Find where the given text appears and provide that cell's center as (x, y) coordinate. 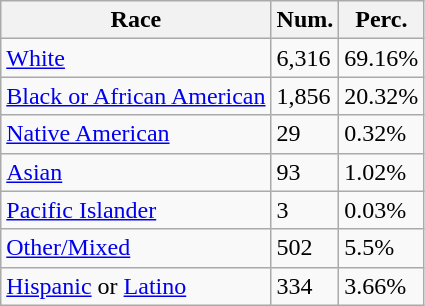
Asian (136, 172)
5.5% (382, 248)
0.03% (382, 210)
93 (305, 172)
Black or African American (136, 96)
502 (305, 248)
Race (136, 20)
0.32% (382, 134)
1.02% (382, 172)
Num. (305, 20)
6,316 (305, 58)
3.66% (382, 286)
29 (305, 134)
69.16% (382, 58)
Pacific Islander (136, 210)
1,856 (305, 96)
334 (305, 286)
3 (305, 210)
Perc. (382, 20)
Other/Mixed (136, 248)
Hispanic or Latino (136, 286)
White (136, 58)
20.32% (382, 96)
Native American (136, 134)
